Search for the cell housing the specified text and yield its [x, y] center coordinate. 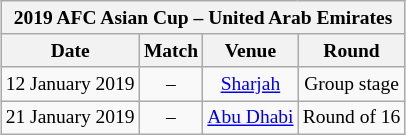
12 January 2019 [70, 84]
Abu Dhabi [250, 118]
Match [170, 50]
Sharjah [250, 84]
Date [70, 50]
2019 AFC Asian Cup – United Arab Emirates [203, 18]
Round of 16 [352, 118]
Round [352, 50]
21 January 2019 [70, 118]
Group stage [352, 84]
Venue [250, 50]
